Find where the given text appears and provide that cell's center as (X, Y) coordinate. 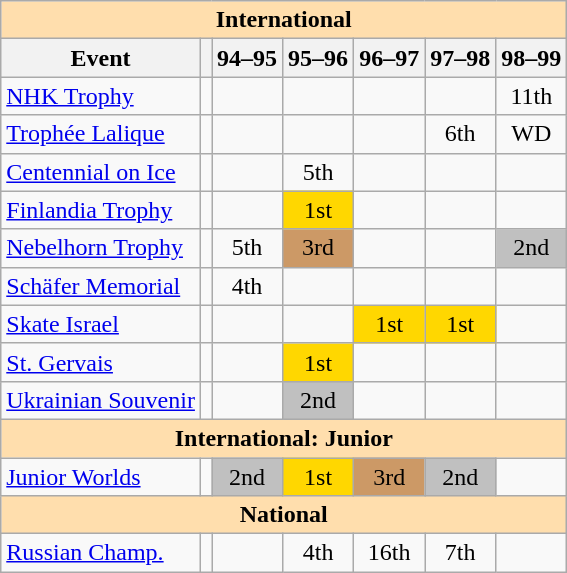
International: Junior (284, 438)
Finlandia Trophy (101, 210)
11th (532, 96)
Ukrainian Souvenir (101, 400)
NHK Trophy (101, 96)
96–97 (390, 58)
WD (532, 134)
Schäfer Memorial (101, 286)
95–96 (318, 58)
Skate Israel (101, 324)
94–95 (248, 58)
6th (460, 134)
St. Gervais (101, 362)
98–99 (532, 58)
Russian Champ. (101, 553)
National (284, 515)
Event (101, 58)
International (284, 20)
Centennial on Ice (101, 172)
16th (390, 553)
Nebelhorn Trophy (101, 248)
Trophée Lalique (101, 134)
97–98 (460, 58)
7th (460, 553)
Junior Worlds (101, 477)
